Output the [x, y] coordinate of the center of the cell containing the given text.  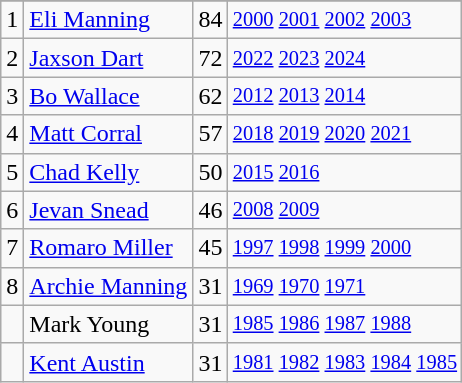
2000 2001 2002 2003 [345, 20]
7 [12, 248]
4 [12, 134]
Archie Manning [108, 286]
2022 2023 2024 [345, 58]
2 [12, 58]
Mark Young [108, 324]
50 [210, 172]
1 [12, 20]
Matt Corral [108, 134]
Jaxson Dart [108, 58]
Bo Wallace [108, 96]
62 [210, 96]
2008 2009 [345, 210]
Romaro Miller [108, 248]
72 [210, 58]
2015 2016 [345, 172]
1969 1970 1971 [345, 286]
46 [210, 210]
Jevan Snead [108, 210]
Eli Manning [108, 20]
2018 2019 2020 2021 [345, 134]
Chad Kelly [108, 172]
45 [210, 248]
1981 1982 1983 1984 1985 [345, 362]
84 [210, 20]
1997 1998 1999 2000 [345, 248]
8 [12, 286]
Kent Austin [108, 362]
57 [210, 134]
3 [12, 96]
1985 1986 1987 1988 [345, 324]
6 [12, 210]
5 [12, 172]
2012 2013 2014 [345, 96]
